Return the (x, y) coordinate for the center point of the cell that contains the specified text.  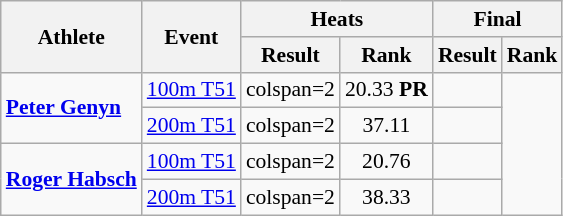
Athlete (72, 36)
20.33 PR (386, 90)
Peter Genyn (72, 108)
20.76 (386, 162)
Roger Habsch (72, 180)
38.33 (386, 197)
37.11 (386, 126)
Event (192, 36)
Final (498, 19)
Heats (337, 19)
